Scan for the cell matching the given text and deliver its [X, Y] coordinate at center. 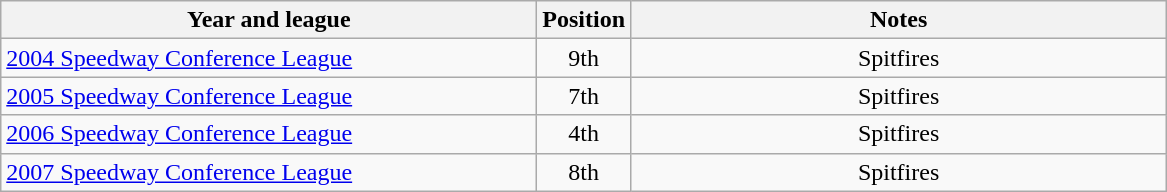
2007 Speedway Conference League [269, 172]
2006 Speedway Conference League [269, 134]
Position [584, 20]
7th [584, 96]
Notes [899, 20]
9th [584, 58]
2005 Speedway Conference League [269, 96]
4th [584, 134]
2004 Speedway Conference League [269, 58]
Year and league [269, 20]
8th [584, 172]
